From the cell containing the given text, extract its center point as (x, y) coordinate. 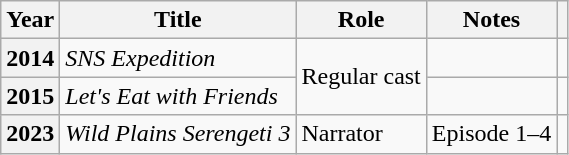
Role (361, 20)
SNS Expedition (178, 58)
Wild Plains Serengeti 3 (178, 134)
Title (178, 20)
Episode 1–4 (491, 134)
Narrator (361, 134)
Notes (491, 20)
Let's Eat with Friends (178, 96)
2015 (30, 96)
2023 (30, 134)
Year (30, 20)
Regular cast (361, 77)
2014 (30, 58)
